Find where the given text appears and provide that cell's center as (x, y) coordinate. 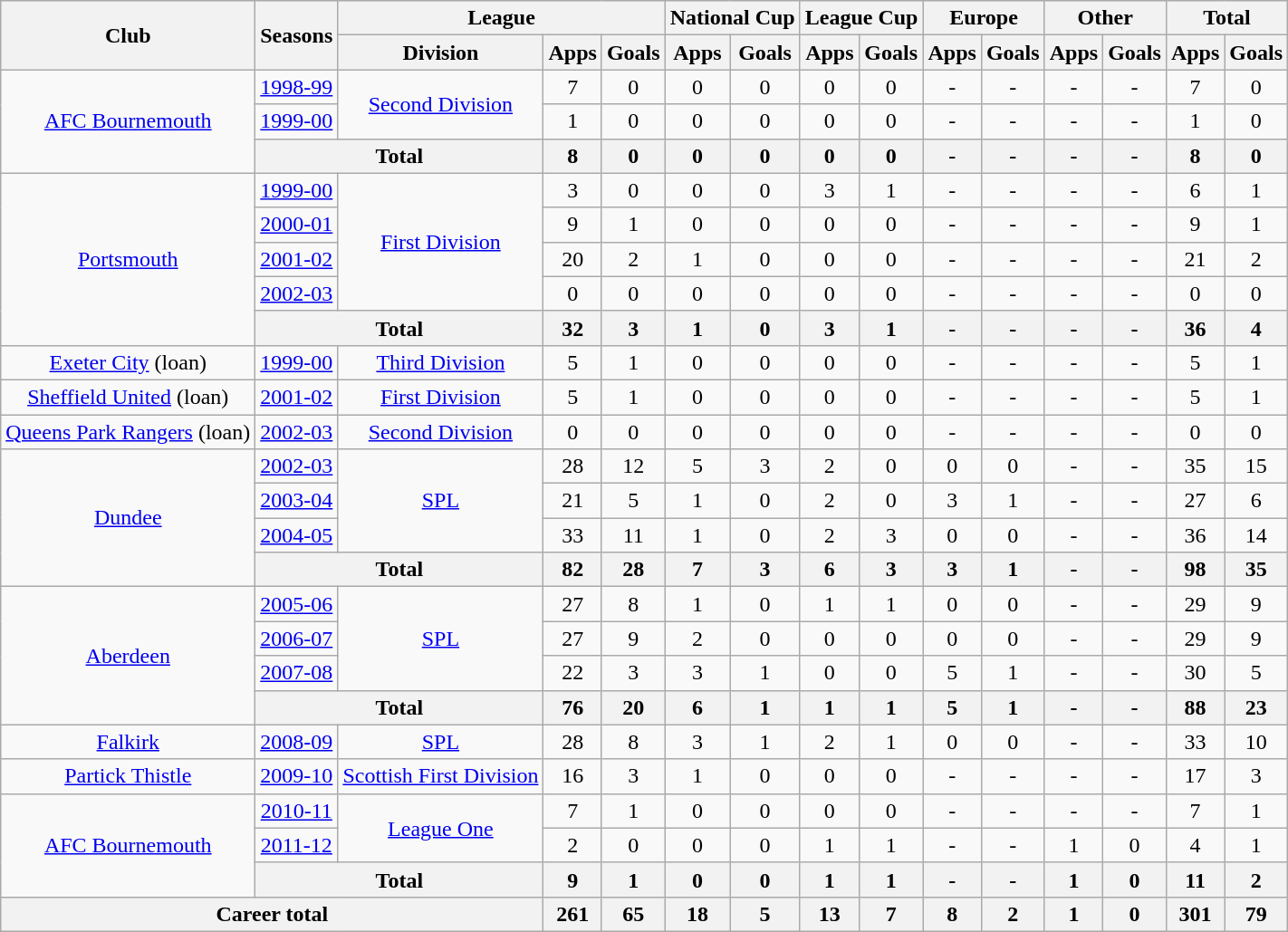
2010-11 (297, 811)
2009-10 (297, 776)
14 (1256, 535)
261 (572, 914)
League One (440, 828)
Other (1105, 18)
2000-01 (297, 225)
Exeter City (loan) (129, 362)
League (502, 18)
82 (572, 570)
Scottish First Division (440, 776)
2004-05 (297, 535)
2005-06 (297, 604)
65 (633, 914)
301 (1195, 914)
22 (572, 673)
12 (633, 466)
1998-99 (297, 87)
88 (1195, 707)
76 (572, 707)
13 (830, 914)
Dundee (129, 518)
2006-07 (297, 639)
League Cup (861, 18)
Aberdeen (129, 656)
98 (1195, 570)
Career total (272, 914)
Portsmouth (129, 259)
30 (1195, 673)
Falkirk (129, 742)
16 (572, 776)
2011-12 (297, 845)
10 (1256, 742)
2007-08 (297, 673)
Queens Park Rangers (loan) (129, 432)
18 (697, 914)
2008-09 (297, 742)
23 (1256, 707)
Seasons (297, 35)
National Cup (732, 18)
17 (1195, 776)
2003-04 (297, 501)
32 (572, 328)
Sheffield United (loan) (129, 397)
Partick Thistle (129, 776)
Club (129, 35)
Europe (984, 18)
15 (1256, 466)
Division (440, 53)
79 (1256, 914)
Third Division (440, 362)
